Return (X, Y) of the center of cell containing provided text 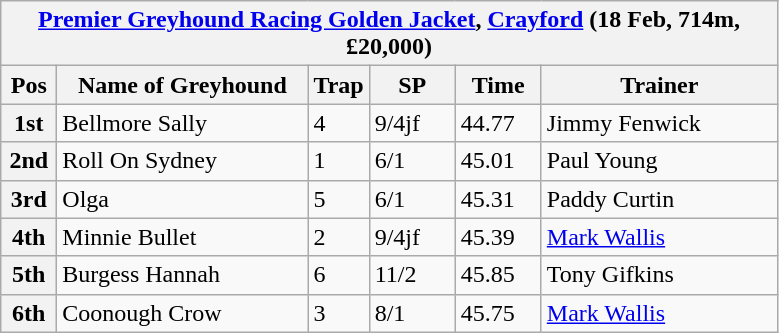
45.31 (498, 199)
8/1 (412, 313)
5 (338, 199)
Jimmy Fenwick (659, 123)
6 (338, 275)
Trainer (659, 85)
Paddy Curtin (659, 199)
45.85 (498, 275)
SP (412, 85)
Bellmore Sally (182, 123)
Burgess Hannah (182, 275)
6th (29, 313)
Pos (29, 85)
3 (338, 313)
4th (29, 237)
Premier Greyhound Racing Golden Jacket, Crayford (18 Feb, 714m, £20,000) (390, 34)
Tony Gifkins (659, 275)
Paul Young (659, 161)
2 (338, 237)
45.75 (498, 313)
45.39 (498, 237)
Name of Greyhound (182, 85)
11/2 (412, 275)
44.77 (498, 123)
3rd (29, 199)
Roll On Sydney (182, 161)
2nd (29, 161)
4 (338, 123)
Coonough Crow (182, 313)
1 (338, 161)
45.01 (498, 161)
5th (29, 275)
Olga (182, 199)
Trap (338, 85)
Minnie Bullet (182, 237)
Time (498, 85)
1st (29, 123)
